Extract the [X, Y] coordinate from the center of the cell holding the provided text.  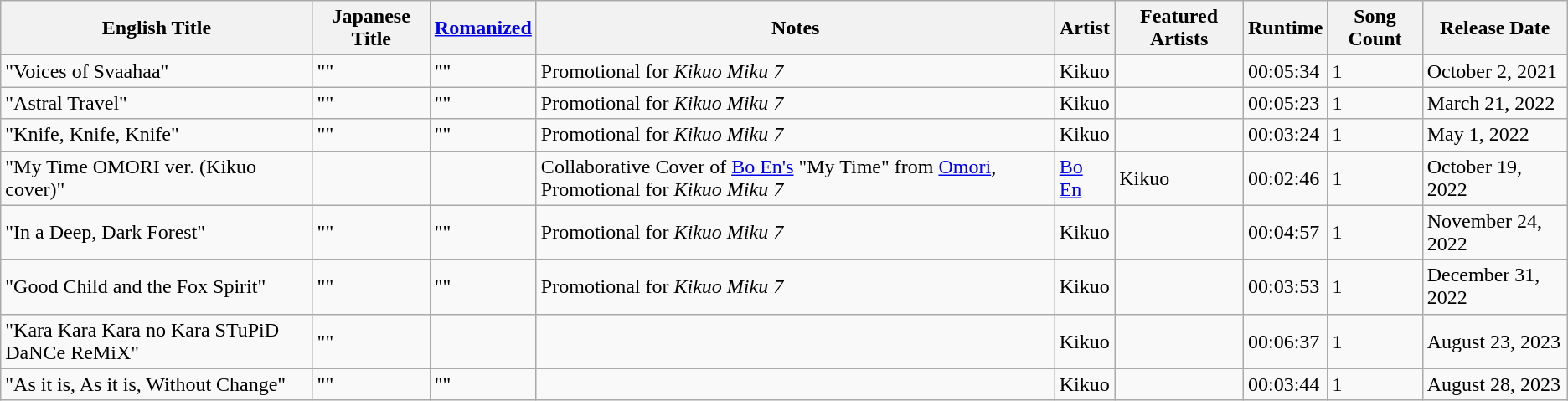
00:06:37 [1285, 342]
Notes [796, 28]
"In a Deep, Dark Forest" [157, 233]
December 31, 2022 [1494, 286]
March 21, 2022 [1494, 103]
October 19, 2022 [1494, 177]
00:03:44 [1285, 384]
00:02:46 [1285, 177]
00:03:24 [1285, 135]
00:05:34 [1285, 71]
November 24, 2022 [1494, 233]
Runtime [1285, 28]
00:03:53 [1285, 286]
May 1, 2022 [1494, 135]
October 2, 2021 [1494, 71]
Bo En [1085, 177]
"Astral Travel" [157, 103]
00:04:57 [1285, 233]
August 23, 2023 [1494, 342]
"Voices of Svaahaa" [157, 71]
English Title [157, 28]
"My Time OMORI ver. (Kikuo cover)" [157, 177]
August 28, 2023 [1494, 384]
"Kara Kara Kara no Kara STuPiD DaNCe ReMiX" [157, 342]
Romanized [482, 28]
"As it is, As it is, Without Change" [157, 384]
Artist [1085, 28]
Song Count [1375, 28]
Japanese Title [371, 28]
"Knife, Knife, Knife" [157, 135]
"Good Child and the Fox Spirit" [157, 286]
Featured Artists [1179, 28]
Collaborative Cover of Bo En's "My Time" from Omori, Promotional for Kikuo Miku 7 [796, 177]
00:05:23 [1285, 103]
Release Date [1494, 28]
